Return [X, Y] of the center of cell containing provided text 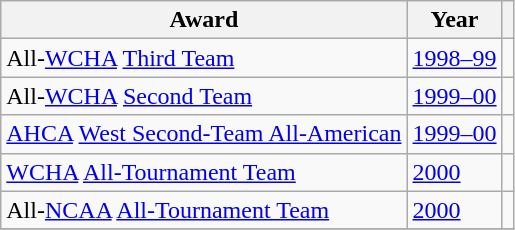
Award [204, 20]
WCHA All-Tournament Team [204, 172]
1998–99 [454, 58]
Year [454, 20]
All-NCAA All-Tournament Team [204, 210]
All-WCHA Third Team [204, 58]
All-WCHA Second Team [204, 96]
AHCA West Second-Team All-American [204, 134]
